Scan for the cell matching the given text and deliver its [X, Y] coordinate at center. 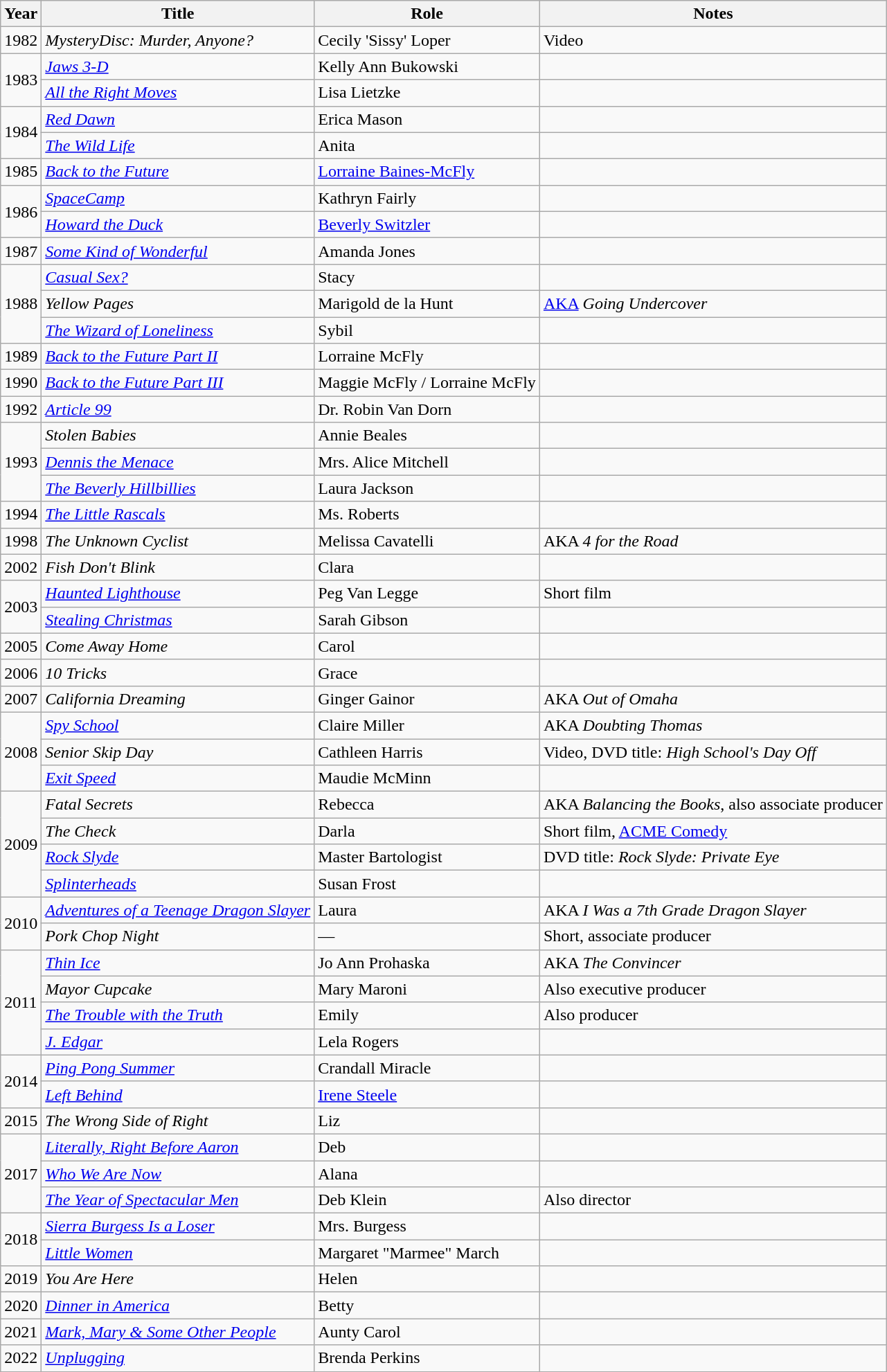
Maggie McFly / Lorraine McFly [427, 383]
Stolen Babies [178, 436]
You Are Here [178, 1279]
Mark, Mary & Some Other People [178, 1332]
AKA Doubting Thomas [713, 725]
Howard the Duck [178, 224]
Laura Jackson [427, 488]
Dennis the Menace [178, 462]
Lela Rogers [427, 1042]
1990 [21, 383]
Little Women [178, 1253]
Year [21, 14]
2018 [21, 1240]
The Wrong Side of Right [178, 1121]
Exit Speed [178, 778]
Amanda Jones [427, 251]
Kathryn Fairly [427, 198]
Adventures of a Teenage Dragon Slayer [178, 910]
The Beverly Hillbillies [178, 488]
1988 [21, 303]
Pork Chop Night [178, 936]
Carol [427, 646]
2005 [21, 646]
2022 [21, 1358]
Mary Maroni [427, 989]
Stealing Christmas [178, 620]
2007 [21, 699]
Helen [427, 1279]
AKA Out of Omaha [713, 699]
2020 [21, 1306]
Back to the Future Part III [178, 383]
SpaceCamp [178, 198]
Spy School [178, 725]
1994 [21, 515]
Stacy [427, 277]
Deb Klein [427, 1200]
MysteryDisc: Murder, Anyone? [178, 40]
Sarah Gibson [427, 620]
1989 [21, 357]
Haunted Lighthouse [178, 594]
Short, associate producer [713, 936]
California Dreaming [178, 699]
The Year of Spectacular Men [178, 1200]
Claire Miller [427, 725]
All the Right Moves [178, 93]
Emily [427, 1015]
Grace [427, 672]
Irene Steele [427, 1094]
Dr. Robin Van Dorn [427, 409]
2009 [21, 844]
Lisa Lietzke [427, 93]
Mrs. Burgess [427, 1227]
The Unknown Cyclist [178, 541]
Splinterheads [178, 884]
Also director [713, 1200]
Margaret "Marmee" March [427, 1253]
Dinner in America [178, 1306]
Rebecca [427, 805]
1998 [21, 541]
1993 [21, 462]
Come Away Home [178, 646]
The Little Rascals [178, 515]
2008 [21, 751]
Liz [427, 1121]
Brenda Perkins [427, 1358]
Aunty Carol [427, 1332]
AKA I Was a 7th Grade Dragon Slayer [713, 910]
The Wizard of Loneliness [178, 330]
Beverly Switzler [427, 224]
Senior Skip Day [178, 751]
Sybil [427, 330]
Anita [427, 145]
Ginger Gainor [427, 699]
Annie Beales [427, 436]
Lorraine Baines-McFly [427, 172]
1982 [21, 40]
Peg Van Legge [427, 594]
Rock Slyde [178, 857]
Some Kind of Wonderful [178, 251]
1987 [21, 251]
Left Behind [178, 1094]
Susan Frost [427, 884]
Ping Pong Summer [178, 1068]
Melissa Cavatelli [427, 541]
Alana [427, 1174]
AKA 4 for the Road [713, 541]
Back to the Future [178, 172]
Thin Ice [178, 963]
Who We Are Now [178, 1174]
1992 [21, 409]
Casual Sex? [178, 277]
Ms. Roberts [427, 515]
J. Edgar [178, 1042]
Back to the Future Part II [178, 357]
The Wild Life [178, 145]
2014 [21, 1081]
2019 [21, 1279]
Video [713, 40]
Short film, ACME Comedy [713, 831]
Also producer [713, 1015]
Mayor Cupcake [178, 989]
2010 [21, 923]
1984 [21, 132]
Lorraine McFly [427, 357]
2021 [21, 1332]
Literally, Right Before Aaron [178, 1147]
Sierra Burgess Is a Loser [178, 1227]
2002 [21, 567]
Unplugging [178, 1358]
Cathleen Harris [427, 751]
Maudie McMinn [427, 778]
Role [427, 14]
10 Tricks [178, 672]
2006 [21, 672]
AKA Balancing the Books, also associate producer [713, 805]
Article 99 [178, 409]
Fish Don't Blink [178, 567]
Laura [427, 910]
2017 [21, 1173]
Video, DVD title: High School's Day Off [713, 751]
Short film [713, 594]
2011 [21, 1002]
Marigold de la Hunt [427, 303]
Mrs. Alice Mitchell [427, 462]
Yellow Pages [178, 303]
Title [178, 14]
— [427, 936]
2003 [21, 607]
AKA Going Undercover [713, 303]
Fatal Secrets [178, 805]
Jaws 3-D [178, 66]
Erica Mason [427, 119]
DVD title: Rock Slyde: Private Eye [713, 857]
The Check [178, 831]
1985 [21, 172]
AKA The Convincer [713, 963]
Master Bartologist [427, 857]
Deb [427, 1147]
Kelly Ann Bukowski [427, 66]
1986 [21, 211]
1983 [21, 80]
Betty [427, 1306]
Jo Ann Prohaska [427, 963]
2015 [21, 1121]
Clara [427, 567]
Red Dawn [178, 119]
Darla [427, 831]
Notes [713, 14]
Cecily 'Sissy' Loper [427, 40]
Crandall Miracle [427, 1068]
The Trouble with the Truth [178, 1015]
Also executive producer [713, 989]
